Determine the [x, y] coordinate at the center of the cell enclosing the given text.  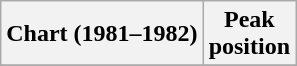
Chart (1981–1982) [102, 34]
Peakposition [249, 34]
